Pinpoint the cell where the given text exists, returning its [X, Y] midpoint coordinate. 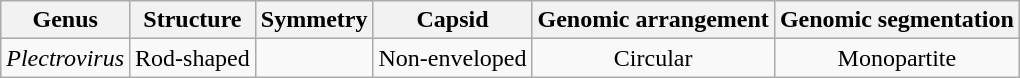
Non-enveloped [452, 58]
Rod-shaped [193, 58]
Capsid [452, 20]
Symmetry [314, 20]
Plectrovirus [66, 58]
Structure [193, 20]
Circular [653, 58]
Genomic arrangement [653, 20]
Monopartite [896, 58]
Genomic segmentation [896, 20]
Genus [66, 20]
